Locate the cell with the specified text and output its (x, y) center coordinate. 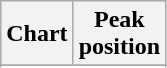
Peakposition (119, 34)
Chart (37, 34)
